Search for the cell housing the specified text and yield its [X, Y] center coordinate. 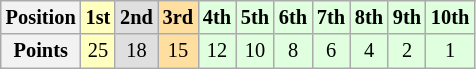
7th [331, 17]
18 [136, 51]
25 [98, 51]
2 [407, 51]
8 [293, 51]
6th [293, 17]
4 [369, 51]
1st [98, 17]
Position [41, 17]
Points [41, 51]
10 [255, 51]
6 [331, 51]
10th [450, 17]
8th [369, 17]
5th [255, 17]
1 [450, 51]
4th [217, 17]
9th [407, 17]
2nd [136, 17]
3rd [178, 17]
15 [178, 51]
12 [217, 51]
